For the text-containing cell, return its midpoint in [x, y] coordinate format. 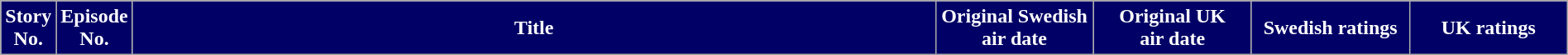
UK ratings [1489, 28]
Original UKair date [1173, 28]
Title [534, 28]
Swedish ratings [1330, 28]
Story No. [28, 28]
Episode No. [94, 28]
Original Swedishair date [1014, 28]
